Extract the (x, y) coordinate from the center of the cell holding the provided text.  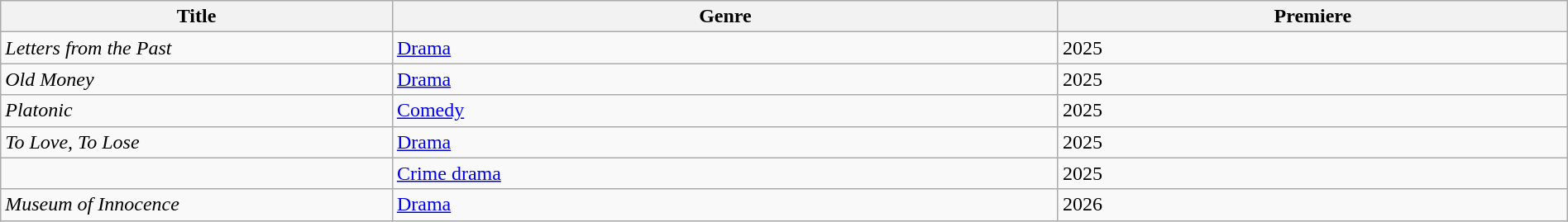
Museum of Innocence (197, 205)
Title (197, 17)
Platonic (197, 111)
Letters from the Past (197, 48)
Old Money (197, 79)
To Love, To Lose (197, 142)
Genre (724, 17)
2026 (1312, 205)
Comedy (724, 111)
Premiere (1312, 17)
Crime drama (724, 173)
